Identify which cell holds the provided text, then report its [X, Y] central coordinate. 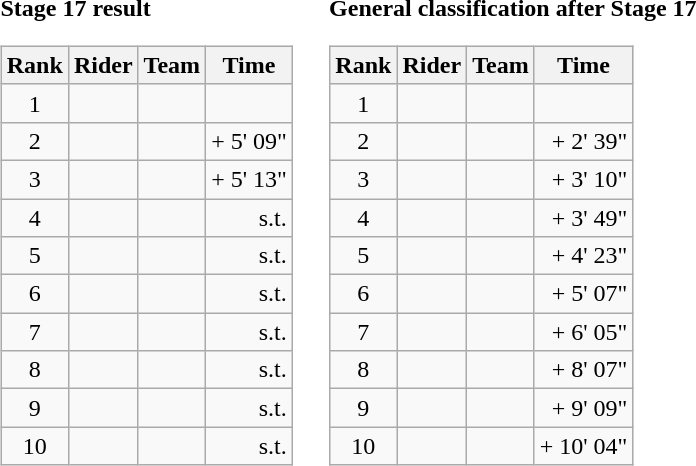
+ 3' 10" [584, 179]
+ 8' 07" [584, 370]
+ 2' 39" [584, 141]
+ 10' 04" [584, 446]
+ 4' 23" [584, 256]
+ 5' 07" [584, 294]
+ 9' 09" [584, 408]
+ 5' 09" [250, 141]
+ 6' 05" [584, 332]
+ 3' 49" [584, 217]
+ 5' 13" [250, 179]
